Detect which cell encompasses the target text, then output its [X, Y] center coordinate. 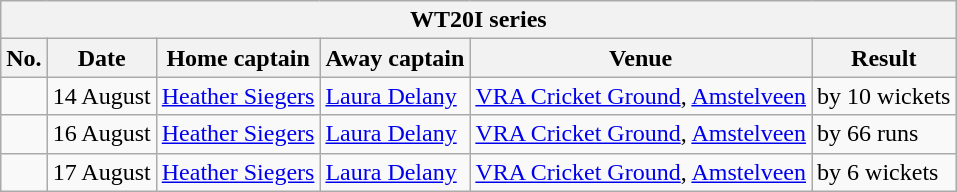
by 10 wickets [884, 96]
17 August [102, 172]
No. [24, 58]
Date [102, 58]
Home captain [238, 58]
Result [884, 58]
WT20I series [478, 20]
16 August [102, 134]
by 6 wickets [884, 172]
Away captain [395, 58]
by 66 runs [884, 134]
14 August [102, 96]
Venue [641, 58]
